Return the [x, y] coordinate for the center point of the cell that contains the specified text.  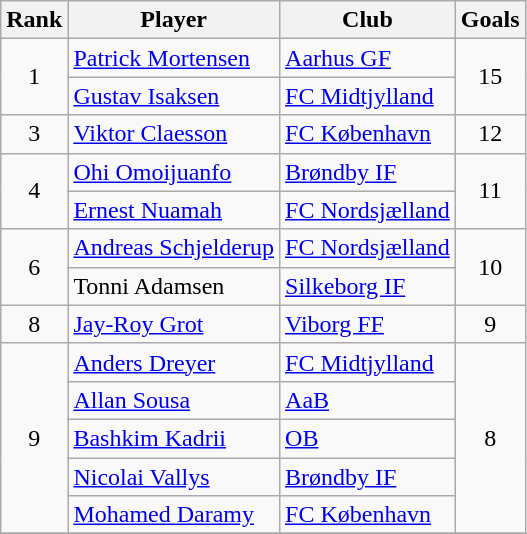
Andreas Schjelderup [174, 248]
1 [34, 77]
Anders Dreyer [174, 362]
Aarhus GF [368, 58]
Nicolai Vallys [174, 477]
10 [490, 267]
Mohamed Daramy [174, 515]
Player [174, 20]
AaB [368, 400]
12 [490, 134]
3 [34, 134]
Bashkim Kadrii [174, 438]
15 [490, 77]
Club [368, 20]
Allan Sousa [174, 400]
Patrick Mortensen [174, 58]
4 [34, 191]
Viktor Claesson [174, 134]
Silkeborg IF [368, 286]
Goals [490, 20]
6 [34, 267]
Tonni Adamsen [174, 286]
11 [490, 191]
Viborg FF [368, 324]
Rank [34, 20]
OB [368, 438]
Ernest Nuamah [174, 210]
Jay-Roy Grot [174, 324]
Ohi Omoijuanfo [174, 172]
Gustav Isaksen [174, 96]
